Return [X, Y] of the center of cell containing provided text 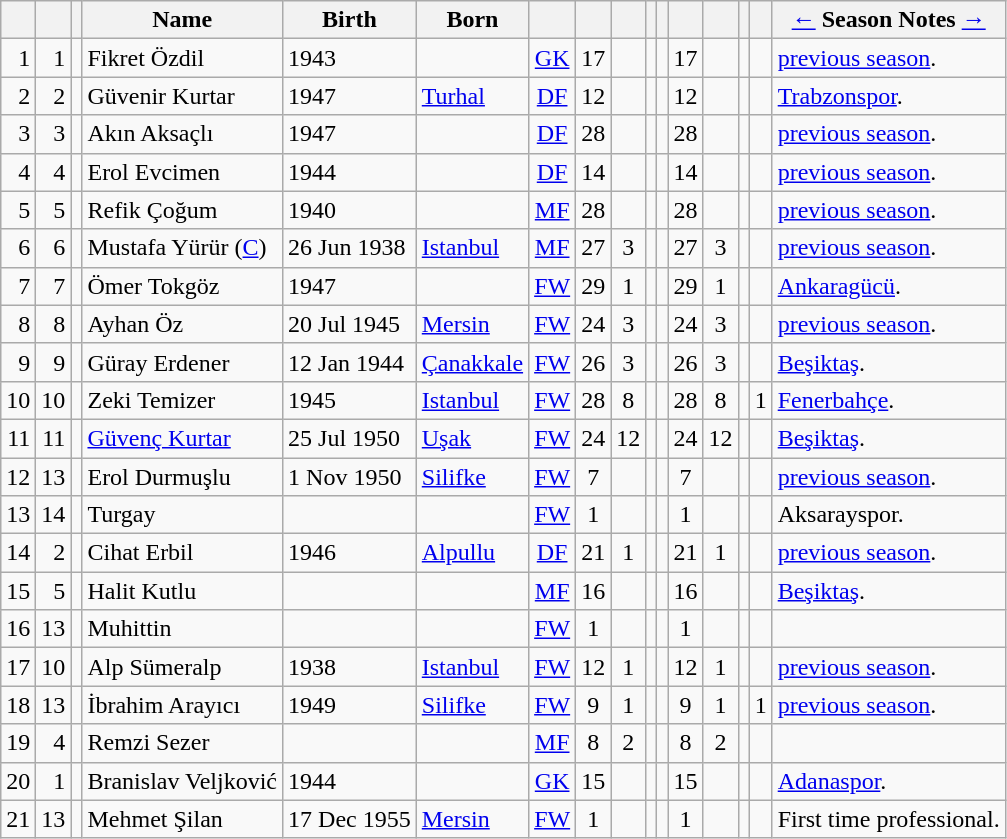
20 [18, 781]
1946 [350, 553]
Aksarayspor. [888, 515]
Uşak [472, 438]
18 [18, 705]
Alpullu [472, 553]
Muhittin [182, 629]
Akın Aksaçlı [182, 134]
Birth [350, 20]
Ayhan Öz [182, 324]
25 Jul 1950 [350, 438]
Trabzonspor. [888, 96]
Mehmet Şilan [182, 819]
Ankaragücü. [888, 286]
Adanaspor. [888, 781]
1943 [350, 58]
Remzi Sezer [182, 743]
Halit Kutlu [182, 591]
← Season Notes → [888, 20]
17 Dec 1955 [350, 819]
Refik Çoğum [182, 210]
İbrahim Arayıcı [182, 705]
1940 [350, 210]
Branislav Veljković [182, 781]
Güvenç Kurtar [182, 438]
26 Jun 1938 [350, 248]
Güvenir Kurtar [182, 96]
Çanakkale [472, 362]
20 Jul 1945 [350, 324]
Turhal [472, 96]
Fikret Özdil [182, 58]
Born [472, 20]
Güray Erdener [182, 362]
1 Nov 1950 [350, 477]
Turgay [182, 515]
Zeki Temizer [182, 400]
Name [182, 20]
1945 [350, 400]
Erol Durmuşlu [182, 477]
19 [18, 743]
12 Jan 1944 [350, 362]
1949 [350, 705]
Alp Sümeralp [182, 667]
1938 [350, 667]
First time professional. [888, 819]
Mustafa Yürür (C) [182, 248]
Cihat Erbil [182, 553]
Ömer Tokgöz [182, 286]
Fenerbahçe. [888, 400]
Erol Evcimen [182, 172]
